Determine the [X, Y] coordinate at the center of the cell enclosing the given text.  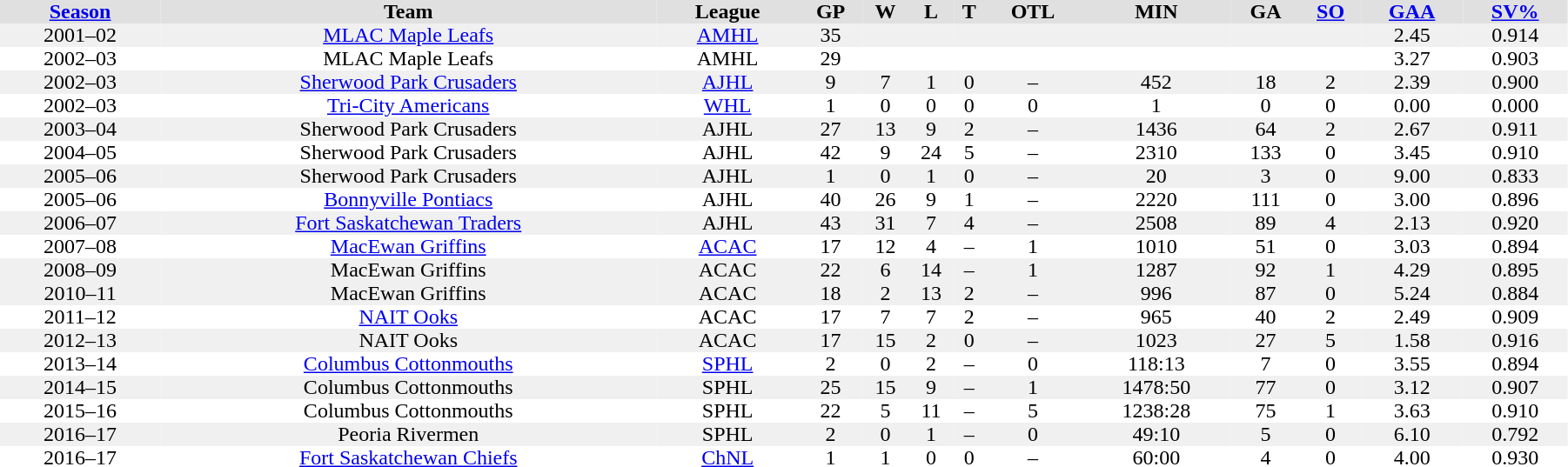
6 [886, 270]
3 [1265, 176]
2220 [1157, 200]
0.920 [1515, 223]
Team [408, 12]
0.000 [1515, 106]
MIN [1157, 12]
11 [931, 410]
3.03 [1411, 247]
12 [886, 247]
0.911 [1515, 129]
51 [1265, 247]
0.909 [1515, 317]
League [727, 12]
1287 [1157, 270]
0.833 [1515, 176]
2003–04 [80, 129]
0.916 [1515, 341]
92 [1265, 270]
3.63 [1411, 410]
2011–12 [80, 317]
1023 [1157, 341]
2012–13 [80, 341]
64 [1265, 129]
0.903 [1515, 59]
965 [1157, 317]
42 [830, 153]
49:10 [1157, 435]
9.00 [1411, 176]
0.900 [1515, 82]
2007–08 [80, 247]
1010 [1157, 247]
2.13 [1411, 223]
996 [1157, 294]
1.58 [1411, 341]
W [886, 12]
GAA [1411, 12]
Tri-City Americans [408, 106]
29 [830, 59]
2014–15 [80, 388]
1436 [1157, 129]
2.49 [1411, 317]
2004–05 [80, 153]
0.914 [1515, 35]
OTL [1032, 12]
89 [1265, 223]
2508 [1157, 223]
3.55 [1411, 364]
118:13 [1157, 364]
Peoria Rivermen [408, 435]
GA [1265, 12]
2008–09 [80, 270]
2.67 [1411, 129]
3.00 [1411, 200]
75 [1265, 410]
0.792 [1515, 435]
T [969, 12]
0.884 [1515, 294]
3.27 [1411, 59]
2010–11 [80, 294]
4.29 [1411, 270]
87 [1265, 294]
24 [931, 153]
25 [830, 388]
Bonnyville Pontiacs [408, 200]
35 [830, 35]
111 [1265, 200]
Fort Saskatchewan Traders [408, 223]
2006–07 [80, 223]
31 [886, 223]
14 [931, 270]
2.45 [1411, 35]
GP [830, 12]
2013–14 [80, 364]
20 [1157, 176]
0.907 [1515, 388]
L [931, 12]
3.12 [1411, 388]
3.45 [1411, 153]
26 [886, 200]
0.896 [1515, 200]
1478:50 [1157, 388]
SO [1330, 12]
WHL [727, 106]
Season [80, 12]
5.24 [1411, 294]
2310 [1157, 153]
2.39 [1411, 82]
77 [1265, 388]
2016–17 [80, 435]
133 [1265, 153]
2001–02 [80, 35]
452 [1157, 82]
6.10 [1411, 435]
SV% [1515, 12]
0.00 [1411, 106]
43 [830, 223]
1238:28 [1157, 410]
0.895 [1515, 270]
2015–16 [80, 410]
